Detect which cell encompasses the target text, then output its [X, Y] center coordinate. 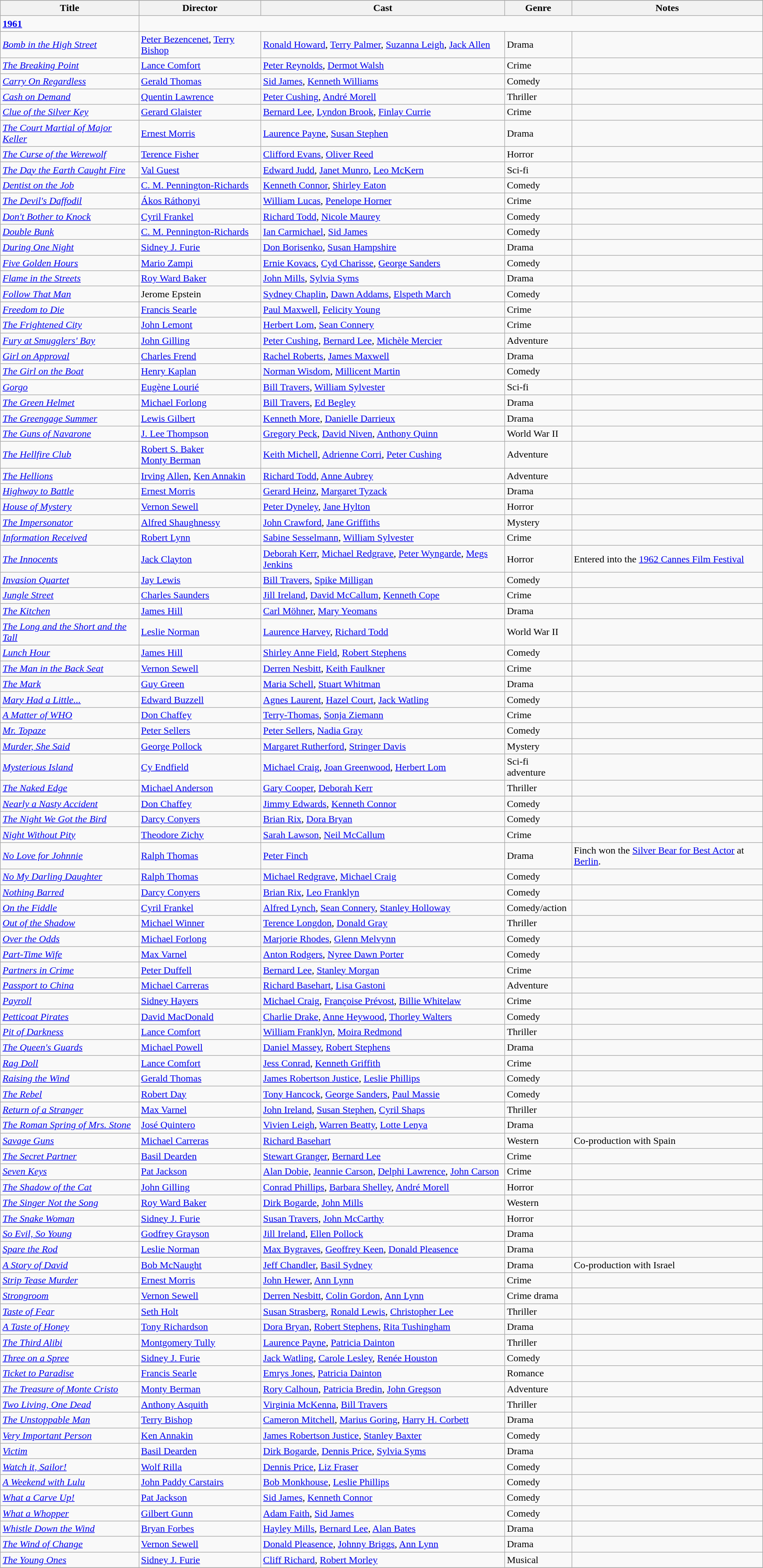
Don't Bother to Knock [70, 217]
Monty Berman [200, 1389]
A Weekend with Lulu [70, 1482]
Peter Sellers, Nadia Gray [383, 730]
Girl on Approval [70, 356]
Derren Nesbitt, Colin Gordon, Ann Lynn [383, 1296]
Emrys Jones, Patricia Dainton [383, 1373]
The Breaking Point [70, 66]
Robert Day [200, 1094]
Notes [668, 8]
No Love for Johnnie [70, 856]
Co-production with Spain [668, 1141]
Jack Watling, Carole Lesley, Renée Houston [383, 1358]
Gorgo [70, 387]
John Hewer, Ann Lynn [383, 1280]
Peter Dyneley, Jane Hylton [383, 507]
The Frightened City [70, 325]
Passport to China [70, 985]
Peter Sellers [200, 730]
Peter Cushing, André Morell [383, 97]
Shirley Anne Field, Robert Stephens [383, 653]
Director [200, 8]
Peter Cushing, Bernard Lee, Michèle Mercier [383, 341]
Ticket to Paradise [70, 1373]
John Ireland, Susan Stephen, Cyril Shaps [383, 1110]
Three on a Spree [70, 1358]
Anton Rodgers, Nyree Dawn Porter [383, 954]
Genre [538, 8]
The Treasure of Monte Cristo [70, 1389]
Peter Duffell [200, 970]
Taste of Fear [70, 1311]
Co-production with Israel [668, 1265]
The Curse of the Werewolf [70, 154]
Ian Carmichael, Sid James [383, 232]
House of Mystery [70, 507]
Jay Lewis [200, 580]
Rachel Roberts, James Maxwell [383, 356]
Terence Longdon, Donald Gray [383, 923]
Richard Basehart [383, 1141]
Anthony Asquith [200, 1404]
The Singer Not the Song [70, 1203]
A Matter of WHO [70, 715]
Irving Allen, Ken Annakin [200, 476]
Bernard Lee, Stanley Morgan [383, 970]
William Lucas, Penelope Horner [383, 201]
John Mills, Sylvia Syms [383, 279]
The Hellfire Club [70, 454]
Edward Buzzell [200, 699]
Cast [383, 8]
Crime drama [538, 1296]
Deborah Kerr, Michael Redgrave, Peter Wyngarde, Megs Jenkins [383, 559]
No My Darling Daughter [70, 877]
Lunch Hour [70, 653]
Sarah Lawson, Neil McCallum [383, 835]
Dirk Bogarde, John Mills [383, 1203]
Jerome Epstein [200, 294]
Title [70, 8]
Payroll [70, 1001]
Tony Richardson [200, 1327]
Godfrey Grayson [200, 1234]
Marjorie Rhodes, Glenn Melvynn [383, 939]
Robert Lynn [200, 538]
J. Lee Thompson [200, 433]
José Quintero [200, 1125]
Val Guest [200, 170]
Charlie Drake, Anne Heywood, Thorley Walters [383, 1017]
The Guns of Navarone [70, 433]
Laurence Harvey, Richard Todd [383, 632]
Laurence Payne, Patricia Dainton [383, 1342]
The Mark [70, 684]
Derren Nesbitt, Keith Faulkner [383, 668]
What a Carve Up! [70, 1497]
Dennis Price, Liz Fraser [383, 1466]
The Queen's Guards [70, 1048]
Michael Winner [200, 923]
Virginia McKenna, Bill Travers [383, 1404]
Musical [538, 1560]
Savage Guns [70, 1141]
Watch it, Sailor! [70, 1466]
Mario Zampi [200, 263]
1961 [70, 24]
Cliff Richard, Robert Morley [383, 1560]
Norman Wisdom, Millicent Martin [383, 372]
Edward Judd, Janet Munro, Leo McKern [383, 170]
Brian Rix, Dora Bryan [383, 819]
Gerard Heinz, Margaret Tyzack [383, 491]
Carry On Regardless [70, 81]
Conrad Phillips, Barbara Shelley, André Morell [383, 1187]
Terry-Thomas, Sonja Ziemann [383, 715]
Michael Anderson [200, 788]
The Secret Partner [70, 1156]
David MacDonald [200, 1017]
Strip Tease Murder [70, 1280]
Cash on Demand [70, 97]
The Innocents [70, 559]
George Pollock [200, 746]
Clue of the Silver Key [70, 112]
Partners in Crime [70, 970]
The Young Ones [70, 1560]
Mr. Topaze [70, 730]
Entered into the 1962 Cannes Film Festival [668, 559]
Five Golden Hours [70, 263]
Charles Frend [200, 356]
Michael Redgrave, Michael Craig [383, 877]
The Naked Edge [70, 788]
Michael Craig, Françoise Prévost, Billie Whitelaw [383, 1001]
Terence Fisher [200, 154]
William Franklyn, Moira Redmond [383, 1032]
Donald Pleasence, Johnny Briggs, Ann Lynn [383, 1544]
Romance [538, 1373]
Bob Monkhouse, Leslie Phillips [383, 1482]
Sid James, Kenneth Williams [383, 81]
Highway to Battle [70, 491]
Follow That Man [70, 294]
Cy Endfield [200, 767]
The Snake Woman [70, 1218]
Jack Clayton [200, 559]
Sabine Sesselmann, William Sylvester [383, 538]
Comedy/action [538, 908]
Jungle Street [70, 595]
Richard Todd, Anne Aubrey [383, 476]
Brian Rix, Leo Franklyn [383, 892]
Murder, She Said [70, 746]
Victim [70, 1451]
Nearly a Nasty Accident [70, 804]
Henry Kaplan [200, 372]
The Rebel [70, 1094]
Robert S. Baker Monty Berman [200, 454]
Wolf Rilla [200, 1466]
Eugène Lourié [200, 387]
Theodore Zichy [200, 835]
The Impersonator [70, 522]
The Shadow of the Cat [70, 1187]
Sid James, Kenneth Connor [383, 1497]
The Roman Spring of Mrs. Stone [70, 1125]
Vivien Leigh, Warren Beatty, Lotte Lenya [383, 1125]
The Unstoppable Man [70, 1420]
Michael Craig, Joan Greenwood, Herbert Lom [383, 767]
Strongroom [70, 1296]
Guy Green [200, 684]
The Greengage Summer [70, 418]
Richard Todd, Nicole Maurey [383, 217]
Double Bunk [70, 232]
Michael Powell [200, 1048]
Bill Travers, Ed Begley [383, 403]
Jimmy Edwards, Kenneth Connor [383, 804]
Dirk Bogarde, Dennis Price, Sylvia Syms [383, 1451]
The Wind of Change [70, 1544]
Peter Bezencenet, Terry Bishop [200, 45]
Gilbert Gunn [200, 1513]
Rory Calhoun, Patricia Bredin, John Gregson [383, 1389]
Agnes Laurent, Hazel Court, Jack Watling [383, 699]
Gregory Peck, David Niven, Anthony Quinn [383, 433]
Montgomery Tully [200, 1342]
Kenneth More, Danielle Darrieux [383, 418]
Finch won the Silver Bear for Best Actor at Berlin. [668, 856]
Gerard Glaister [200, 112]
Adam Faith, Sid James [383, 1513]
Jess Conrad, Kenneth Griffith [383, 1063]
Carl Möhner, Mary Yeomans [383, 611]
Out of the Shadow [70, 923]
Alan Dobie, Jeannie Carson, Delphi Lawrence, John Carson [383, 1172]
Bill Travers, William Sylvester [383, 387]
Daniel Massey, Robert Stephens [383, 1048]
Bernard Lee, Lyndon Brook, Finlay Currie [383, 112]
Richard Basehart, Lisa Gastoni [383, 985]
The Hellions [70, 476]
The Man in the Back Seat [70, 668]
Susan Strasberg, Ronald Lewis, Christopher Lee [383, 1311]
So Evil, So Young [70, 1234]
Invasion Quartet [70, 580]
The Long and the Short and the Tall [70, 632]
The Green Helmet [70, 403]
Jill Ireland, David McCallum, Kenneth Cope [383, 595]
Peter Finch [383, 856]
Lewis Gilbert [200, 418]
Dentist on the Job [70, 185]
Stewart Granger, Bernard Lee [383, 1156]
Whistle Down the Wind [70, 1529]
Very Important Person [70, 1435]
Kenneth Connor, Shirley Eaton [383, 185]
Susan Travers, John McCarthy [383, 1218]
Charles Saunders [200, 595]
Peter Reynolds, Dermot Walsh [383, 66]
John Lemont [200, 325]
Ken Annakin [200, 1435]
Herbert Lom, Sean Connery [383, 325]
Return of a Stranger [70, 1110]
Freedom to Die [70, 310]
Don Borisenko, Susan Hampshire [383, 248]
Bill Travers, Spike Milligan [383, 580]
Dora Bryan, Robert Stephens, Rita Tushingham [383, 1327]
A Story of David [70, 1265]
Information Received [70, 538]
Flame in the Streets [70, 279]
Seven Keys [70, 1172]
What a Whopper [70, 1513]
John Paddy Carstairs [200, 1482]
Paul Maxwell, Felicity Young [383, 310]
The Kitchen [70, 611]
Seth Holt [200, 1311]
During One Night [70, 248]
Clifford Evans, Oliver Reed [383, 154]
James Robertson Justice, Leslie Phillips [383, 1079]
Cameron Mitchell, Marius Goring, Harry H. Corbett [383, 1420]
Ákos Ráthonyi [200, 201]
Hayley Mills, Bernard Lee, Alan Bates [383, 1529]
Pit of Darkness [70, 1032]
The Court Martial of Major Keller [70, 133]
Quentin Lawrence [200, 97]
Sidney Hayers [200, 1001]
Ronald Howard, Terry Palmer, Suzanna Leigh, Jack Allen [383, 45]
Jeff Chandler, Basil Sydney [383, 1265]
Bomb in the High Street [70, 45]
Gary Cooper, Deborah Kerr [383, 788]
Mysterious Island [70, 767]
Max Bygraves, Geoffrey Keen, Donald Pleasence [383, 1249]
Fury at Smugglers' Bay [70, 341]
Night Without Pity [70, 835]
James Robertson Justice, Stanley Baxter [383, 1435]
Bob McNaught [200, 1265]
Bryan Forbes [200, 1529]
Mary Had a Little... [70, 699]
Petticoat Pirates [70, 1017]
Part-Time Wife [70, 954]
The Night We Got the Bird [70, 819]
John Crawford, Jane Griffiths [383, 522]
Maria Schell, Stuart Whitman [383, 684]
Alfred Lynch, Sean Connery, Stanley Holloway [383, 908]
Sci-fi adventure [538, 767]
Keith Michell, Adrienne Corri, Peter Cushing [383, 454]
Over the Odds [70, 939]
Laurence Payne, Susan Stephen [383, 133]
The Third Alibi [70, 1342]
On the Fiddle [70, 908]
Alfred Shaughnessy [200, 522]
Raising the Wind [70, 1079]
Nothing Barred [70, 892]
Ernie Kovacs, Cyd Charisse, George Sanders [383, 263]
Margaret Rutherford, Stringer Davis [383, 746]
The Day the Earth Caught Fire [70, 170]
Spare the Rod [70, 1249]
Terry Bishop [200, 1420]
Two Living, One Dead [70, 1404]
Tony Hancock, George Sanders, Paul Massie [383, 1094]
Rag Doll [70, 1063]
The Devil's Daffodil [70, 201]
Jill Ireland, Ellen Pollock [383, 1234]
Sydney Chaplin, Dawn Addams, Elspeth March [383, 294]
The Girl on the Boat [70, 372]
A Taste of Honey [70, 1327]
